Return the [x, y] coordinate for the center point of the cell that contains the specified text.  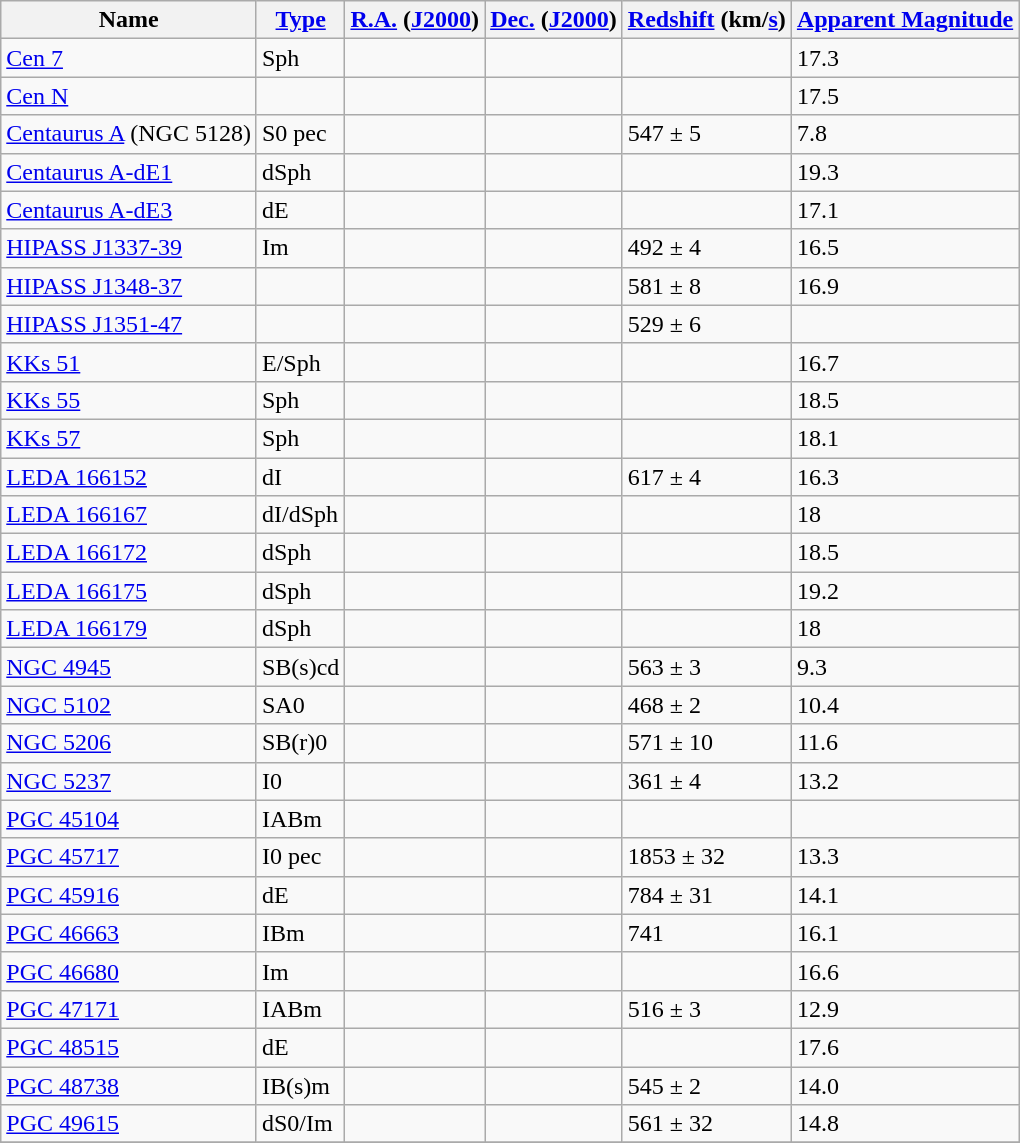
I0 [300, 781]
PGC 45104 [129, 819]
NGC 4945 [129, 667]
14.8 [904, 1124]
Redshift (km/s) [706, 20]
17.6 [904, 1047]
S0 pec [300, 134]
529 ± 6 [706, 324]
547 ± 5 [706, 134]
PGC 48515 [129, 1047]
Centaurus A (NGC 5128) [129, 134]
dI/dSph [300, 515]
Centaurus A-dE3 [129, 210]
KKs 55 [129, 400]
16.6 [904, 971]
581 ± 8 [706, 286]
516 ± 3 [706, 1009]
16.1 [904, 933]
Name [129, 20]
PGC 46663 [129, 933]
Cen 7 [129, 58]
7.8 [904, 134]
13.2 [904, 781]
17.5 [904, 96]
16.5 [904, 248]
Centaurus A-dE1 [129, 172]
NGC 5102 [129, 705]
14.0 [904, 1085]
17.1 [904, 210]
HIPASS J1351-47 [129, 324]
492 ± 4 [706, 248]
16.9 [904, 286]
IB(s)m [300, 1085]
dS0/Im [300, 1124]
784 ± 31 [706, 895]
19.2 [904, 591]
PGC 45717 [129, 857]
14.1 [904, 895]
563 ± 3 [706, 667]
HIPASS J1337-39 [129, 248]
SA0 [300, 705]
KKs 57 [129, 438]
10.4 [904, 705]
LEDA 166175 [129, 591]
R.A. (J2000) [415, 20]
741 [706, 933]
Cen N [129, 96]
468 ± 2 [706, 705]
12.9 [904, 1009]
LEDA 166167 [129, 515]
Apparent Magnitude [904, 20]
SB(s)cd [300, 667]
16.3 [904, 477]
561 ± 32 [706, 1124]
PGC 48738 [129, 1085]
1853 ± 32 [706, 857]
LEDA 166179 [129, 629]
KKs 51 [129, 362]
13.3 [904, 857]
NGC 5237 [129, 781]
PGC 49615 [129, 1124]
545 ± 2 [706, 1085]
I0 pec [300, 857]
PGC 47171 [129, 1009]
LEDA 166172 [129, 553]
PGC 45916 [129, 895]
Dec. (J2000) [554, 20]
11.6 [904, 743]
18.1 [904, 438]
19.3 [904, 172]
PGC 46680 [129, 971]
16.7 [904, 362]
dI [300, 477]
HIPASS J1348-37 [129, 286]
NGC 5206 [129, 743]
Type [300, 20]
361 ± 4 [706, 781]
17.3 [904, 58]
IBm [300, 933]
571 ± 10 [706, 743]
617 ± 4 [706, 477]
SB(r)0 [300, 743]
E/Sph [300, 362]
9.3 [904, 667]
LEDA 166152 [129, 477]
